Search for the cell housing the specified text and yield its (X, Y) center coordinate. 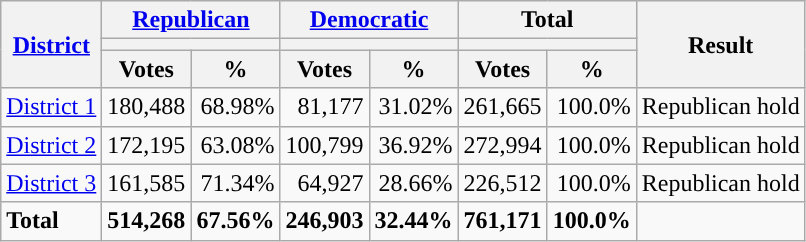
172,195 (146, 145)
71.34% (236, 183)
Democratic (369, 20)
514,268 (146, 221)
64,927 (324, 183)
District 1 (52, 107)
31.02% (414, 107)
District 2 (52, 145)
28.66% (414, 183)
261,665 (502, 107)
63.08% (236, 145)
District 3 (52, 183)
180,488 (146, 107)
68.98% (236, 107)
761,171 (502, 221)
226,512 (502, 183)
Result (720, 44)
81,177 (324, 107)
36.92% (414, 145)
272,994 (502, 145)
246,903 (324, 221)
District (52, 44)
100,799 (324, 145)
Republican (191, 20)
67.56% (236, 221)
161,585 (146, 183)
32.44% (414, 221)
